Scan for the cell matching the given text and deliver its (X, Y) coordinate at center. 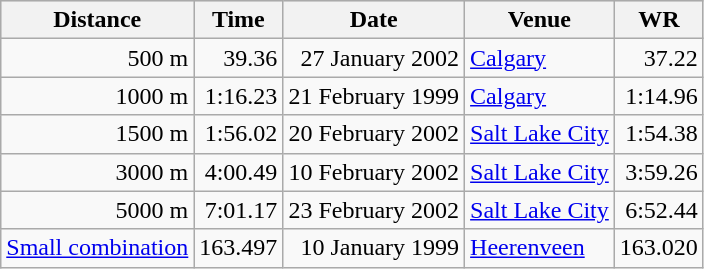
4:00.49 (238, 172)
1000 m (98, 96)
1:14.96 (658, 96)
10 February 2002 (374, 172)
37.22 (658, 58)
1:16.23 (238, 96)
7:01.17 (238, 210)
23 February 2002 (374, 210)
10 January 1999 (374, 248)
3:59.26 (658, 172)
1:54.38 (658, 134)
6:52.44 (658, 210)
Time (238, 20)
3000 m (98, 172)
WR (658, 20)
Small combination (98, 248)
20 February 2002 (374, 134)
39.36 (238, 58)
Venue (540, 20)
27 January 2002 (374, 58)
163.020 (658, 248)
Heerenveen (540, 248)
1:56.02 (238, 134)
5000 m (98, 210)
Date (374, 20)
Distance (98, 20)
163.497 (238, 248)
21 February 1999 (374, 96)
500 m (98, 58)
1500 m (98, 134)
